Capture the cell that displays the provided text and extract its [x, y] central coordinate. 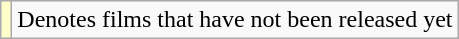
Denotes films that have not been released yet [235, 20]
